For the text-containing cell, return its midpoint in [x, y] coordinate format. 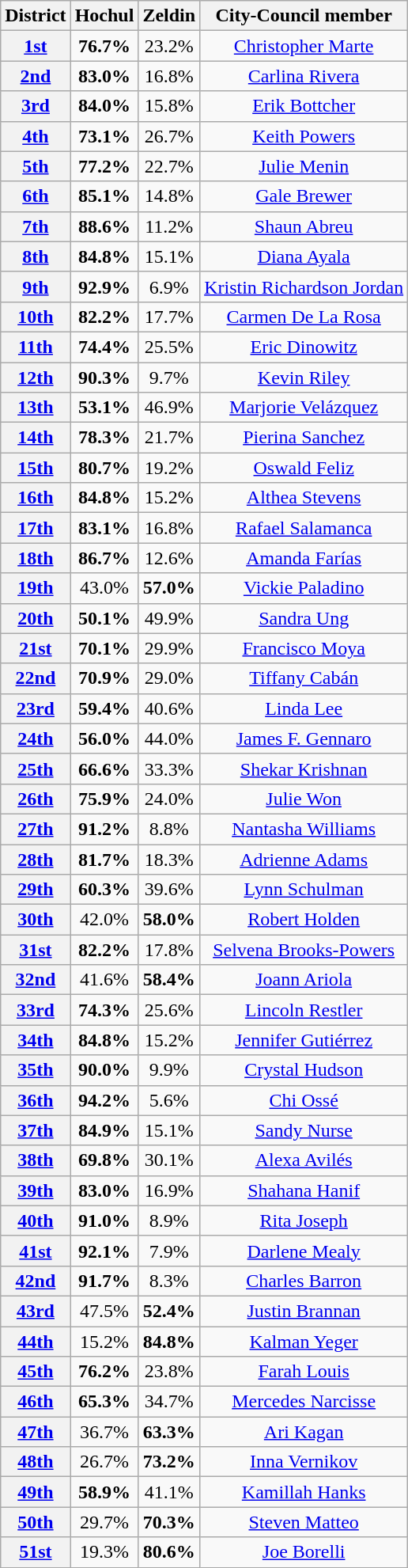
49.9% [169, 618]
5.6% [169, 1100]
25th [36, 769]
7th [36, 226]
Joe Borelli [304, 1552]
14th [36, 438]
24th [36, 738]
29.0% [169, 678]
66.6% [104, 769]
52.4% [169, 1311]
50.1% [104, 618]
Diana Ayala [304, 256]
33rd [36, 1010]
7.9% [169, 1251]
70.9% [104, 678]
91.7% [104, 1281]
Darlene Mealy [304, 1251]
Selvena Brooks-Powers [304, 950]
46.9% [169, 408]
92.1% [104, 1251]
88.6% [104, 226]
Tiffany Cabán [304, 678]
41.6% [104, 980]
Robert Holden [304, 920]
53.1% [104, 408]
25.5% [169, 347]
Charles Barron [304, 1281]
43rd [36, 1311]
Oswald Feliz [304, 468]
Kristin Richardson Jordan [304, 287]
50th [36, 1522]
35th [36, 1070]
District [36, 16]
17.7% [169, 317]
91.2% [104, 829]
5th [36, 166]
90.0% [104, 1070]
84.0% [104, 106]
34th [36, 1040]
23.8% [169, 1372]
75.9% [104, 799]
70.3% [169, 1522]
Althea Stevens [304, 498]
Jennifer Gutiérrez [304, 1040]
44.0% [169, 738]
Chi Ossé [304, 1100]
31st [36, 950]
84.9% [104, 1130]
90.3% [104, 378]
Shaun Abreu [304, 226]
28th [36, 859]
30th [36, 920]
16.9% [169, 1190]
Crystal Hudson [304, 1070]
57.0% [169, 588]
74.3% [104, 1010]
14.8% [169, 196]
Zeldin [169, 16]
Vickie Paladino [304, 588]
91.0% [104, 1221]
Alexa Avilés [304, 1160]
45th [36, 1372]
Sandy Nurse [304, 1130]
18th [36, 558]
12.6% [169, 558]
Rita Joseph [304, 1221]
Carmen De La Rosa [304, 317]
Kamillah Hanks [304, 1492]
63.3% [169, 1432]
39th [36, 1190]
15th [36, 468]
38th [36, 1160]
42nd [36, 1281]
37th [36, 1130]
74.4% [104, 347]
Ari Kagan [304, 1432]
10th [36, 317]
58.4% [169, 980]
80.6% [169, 1552]
2nd [36, 76]
Linda Lee [304, 708]
17th [36, 528]
Julie Menin [304, 166]
Kalman Yeger [304, 1342]
47th [36, 1432]
Nantasha Williams [304, 829]
58.0% [169, 920]
59.4% [104, 708]
3rd [36, 106]
69.8% [104, 1160]
Rafael Salamanca [304, 528]
8.8% [169, 829]
22nd [36, 678]
9.9% [169, 1070]
39.6% [169, 890]
29.9% [169, 648]
40.6% [169, 708]
Pierina Sanchez [304, 438]
Sandra Ung [304, 618]
Mercedes Narcisse [304, 1402]
19th [36, 588]
21.7% [169, 438]
40th [36, 1221]
4th [36, 136]
Julie Won [304, 799]
85.1% [104, 196]
Gale Brewer [304, 196]
Lincoln Restler [304, 1010]
76.7% [104, 46]
Farah Louis [304, 1372]
29th [36, 890]
Shekar Krishnan [304, 769]
92.9% [104, 287]
Adrienne Adams [304, 859]
Shahana Hanif [304, 1190]
26th [36, 799]
Eric Dinowitz [304, 347]
33.3% [169, 769]
21st [36, 648]
Marjorie Velázquez [304, 408]
56.0% [104, 738]
17.8% [169, 950]
Hochul [104, 16]
43.0% [104, 588]
80.7% [104, 468]
29.7% [104, 1522]
76.2% [104, 1372]
Lynn Schulman [304, 890]
94.2% [104, 1100]
Joann Ariola [304, 980]
73.1% [104, 136]
81.7% [104, 859]
12th [36, 378]
15.8% [169, 106]
James F. Gennaro [304, 738]
Erik Bottcher [304, 106]
36th [36, 1100]
83.1% [104, 528]
Christopher Marte [304, 46]
77.2% [104, 166]
41.1% [169, 1492]
Justin Brannan [304, 1311]
48th [36, 1462]
19.2% [169, 468]
8.3% [169, 1281]
6th [36, 196]
13th [36, 408]
23rd [36, 708]
25.6% [169, 1010]
47.5% [104, 1311]
8th [36, 256]
42.0% [104, 920]
18.3% [169, 859]
1st [36, 46]
58.9% [104, 1492]
11th [36, 347]
70.1% [104, 648]
41st [36, 1251]
36.7% [104, 1432]
6.9% [169, 287]
73.2% [169, 1462]
9.7% [169, 378]
46th [36, 1402]
86.7% [104, 558]
11.2% [169, 226]
Amanda Farías [304, 558]
32nd [36, 980]
49th [36, 1492]
30.1% [169, 1160]
19.3% [104, 1552]
Steven Matteo [304, 1522]
44th [36, 1342]
34.7% [169, 1402]
78.3% [104, 438]
Kevin Riley [304, 378]
Carlina Rivera [304, 76]
Francisco Moya [304, 648]
23.2% [169, 46]
60.3% [104, 890]
Keith Powers [304, 136]
24.0% [169, 799]
27th [36, 829]
65.3% [104, 1402]
16th [36, 498]
8.9% [169, 1221]
51st [36, 1552]
20th [36, 618]
City-Council member [304, 16]
9th [36, 287]
22.7% [169, 166]
Inna Vernikov [304, 1462]
